Return [X, Y] of the center of cell containing provided text 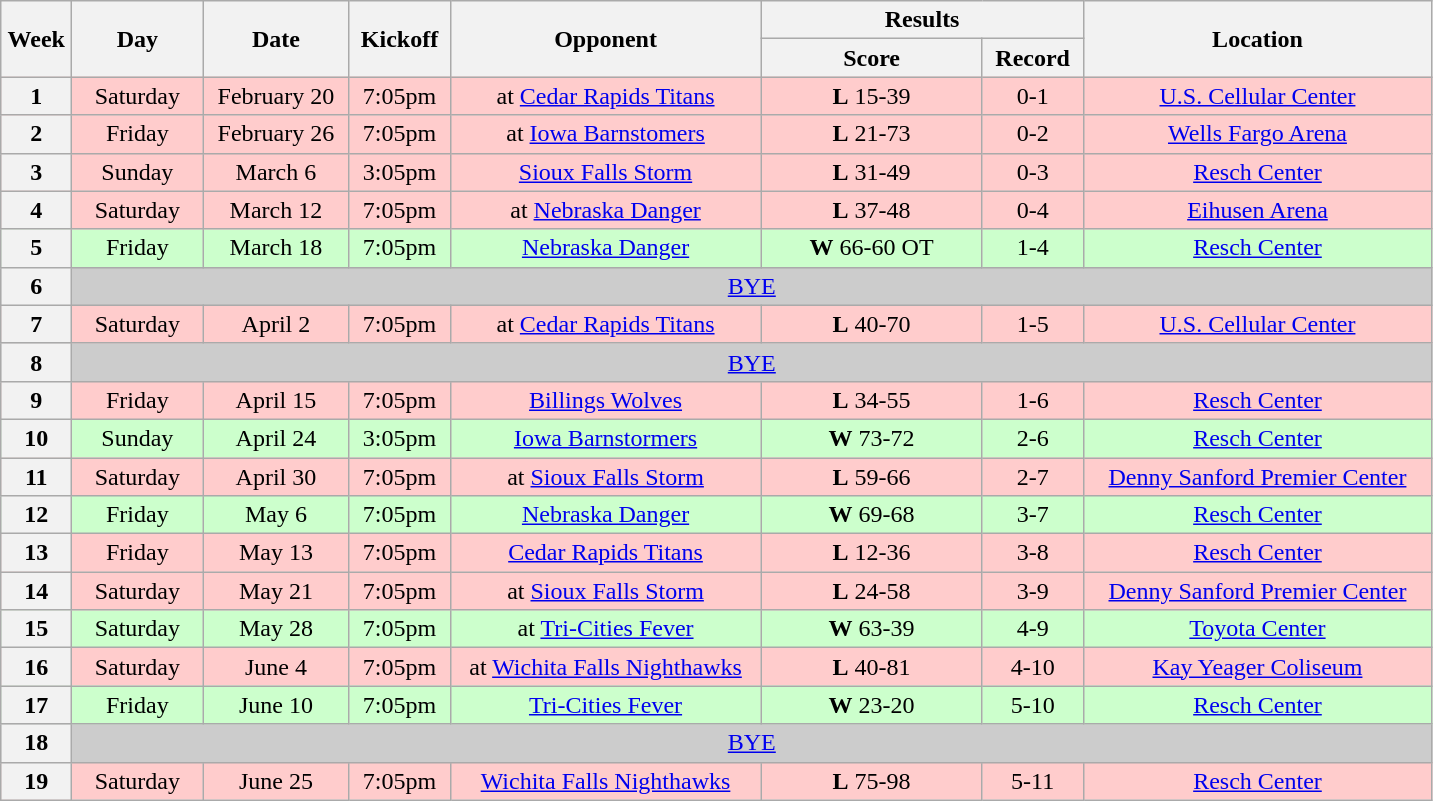
1 [36, 96]
April 24 [276, 438]
Billings Wolves [606, 400]
at Wichita Falls Nighthawks [606, 667]
5-10 [1032, 705]
L 12-36 [872, 553]
L 15-39 [872, 96]
March 6 [276, 172]
4-10 [1032, 667]
5-11 [1032, 781]
3-7 [1032, 515]
Eihusen Arena [1258, 210]
Date [276, 39]
W 73-72 [872, 438]
L 40-70 [872, 324]
Tri-Cities Fever [606, 705]
at Tri-Cities Fever [606, 629]
February 20 [276, 96]
Location [1258, 39]
Score [872, 58]
L 40-81 [872, 667]
17 [36, 705]
Results [922, 20]
3 [36, 172]
April 30 [276, 477]
March 18 [276, 248]
June 4 [276, 667]
May 21 [276, 591]
2-6 [1032, 438]
11 [36, 477]
L 24-58 [872, 591]
Week [36, 39]
Iowa Barnstormers [606, 438]
2 [36, 134]
Wells Fargo Arena [1258, 134]
June 25 [276, 781]
Sioux Falls Storm [606, 172]
L 59-66 [872, 477]
Day [138, 39]
May 6 [276, 515]
0-4 [1032, 210]
12 [36, 515]
4-9 [1032, 629]
May 13 [276, 553]
14 [36, 591]
L 21-73 [872, 134]
W 63-39 [872, 629]
L 37-48 [872, 210]
Toyota Center [1258, 629]
4 [36, 210]
Kay Yeager Coliseum [1258, 667]
1-4 [1032, 248]
0-1 [1032, 96]
3-8 [1032, 553]
0-2 [1032, 134]
W 23-20 [872, 705]
15 [36, 629]
16 [36, 667]
L 34-55 [872, 400]
6 [36, 286]
W 66-60 OT [872, 248]
May 28 [276, 629]
Opponent [606, 39]
April 15 [276, 400]
8 [36, 362]
February 26 [276, 134]
7 [36, 324]
18 [36, 743]
10 [36, 438]
1-6 [1032, 400]
5 [36, 248]
L 75-98 [872, 781]
0-3 [1032, 172]
3-9 [1032, 591]
Wichita Falls Nighthawks [606, 781]
Cedar Rapids Titans [606, 553]
13 [36, 553]
1-5 [1032, 324]
at Iowa Barnstomers [606, 134]
April 2 [276, 324]
June 10 [276, 705]
March 12 [276, 210]
L 31-49 [872, 172]
2-7 [1032, 477]
at Nebraska Danger [606, 210]
Record [1032, 58]
W 69-68 [872, 515]
9 [36, 400]
Kickoff [400, 39]
19 [36, 781]
